Pinpoint the cell where the given text exists, returning its (X, Y) midpoint coordinate. 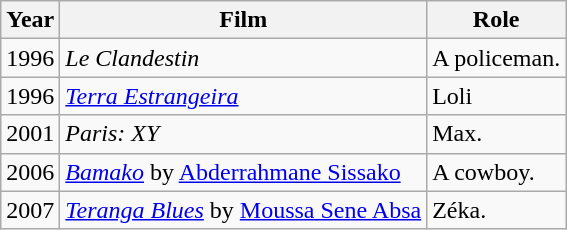
Le Clandestin (244, 58)
Year (30, 20)
Zéka. (496, 210)
Bamako by Abderrahmane Sissako (244, 172)
2007 (30, 210)
A cowboy. (496, 172)
Film (244, 20)
2001 (30, 134)
Loli (496, 96)
2006 (30, 172)
Max. (496, 134)
Teranga Blues by Moussa Sene Absa (244, 210)
A policeman. (496, 58)
Terra Estrangeira (244, 96)
Paris: XY (244, 134)
Role (496, 20)
